Search for the cell housing the specified text and yield its (x, y) center coordinate. 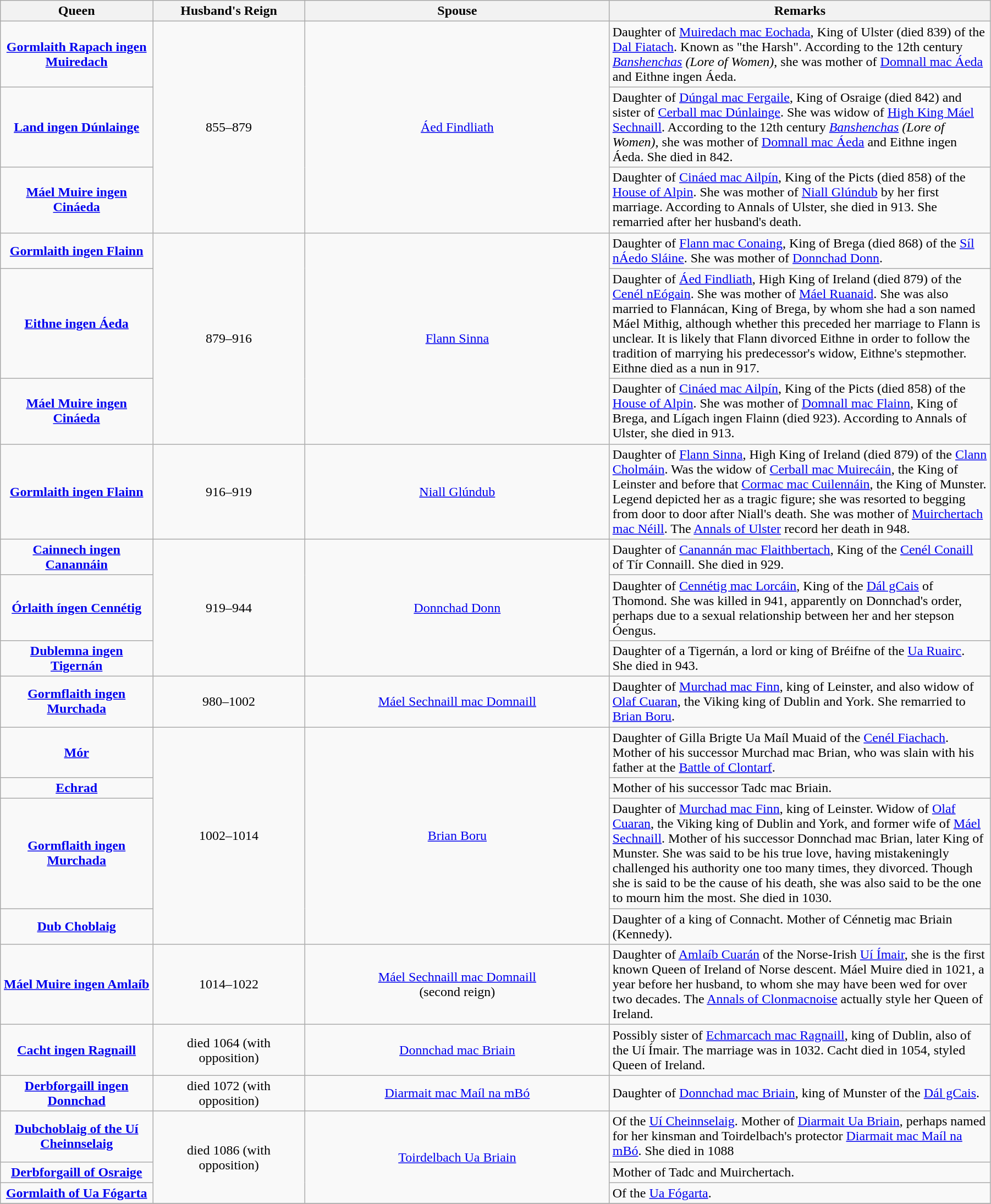
Mór (77, 752)
Donnchad mac Briain (457, 1050)
Gormlaith of Ua Fógarta (77, 1193)
died 1086 (with opposition) (229, 1157)
Donnchad Donn (457, 607)
1014–1022 (229, 985)
Eithne ingen Áeda (77, 323)
Máel Muire ingen Amlaíb (77, 985)
Queen (77, 11)
Daughter of a Tigernán, a lord or king of Bréifne of the Ua Ruairc. She died in 943. (800, 658)
Spouse (457, 11)
919–944 (229, 607)
Cacht ingen Ragnaill (77, 1050)
Mother of Tadc and Muirchertach. (800, 1172)
879–916 (229, 338)
died 1064 (with opposition) (229, 1050)
Derbforgaill ingen Donnchad (77, 1093)
Of the Ua Fógarta. (800, 1193)
Dub Choblaig (77, 926)
Cainnech ingen Canannáin (77, 557)
Flann Sinna (457, 338)
916–919 (229, 492)
Toirdelbach Ua Briain (457, 1157)
Mother of his successor Tadc mac Briain. (800, 788)
Máel Sechnaill mac Domnaill(second reign) (457, 985)
Husband's Reign (229, 11)
Daughter of Donnchad mac Briain, king of Munster of the Dál gCais. (800, 1093)
Echrad (77, 788)
Diarmait mac Maíl na mBó (457, 1093)
Gormlaith Rapach ingen Muiredach (77, 54)
Máel Sechnaill mac Domnaill (457, 701)
died 1072 (with opposition) (229, 1093)
Dubchoblaig of the Uí Cheinnselaig (77, 1136)
Daughter of Canannán mac Flaithbertach, King of the Cenél Conaill of Tír Connaill. She died in 929. (800, 557)
Órlaith íngen Cennétig (77, 607)
Remarks (800, 11)
855–879 (229, 127)
1002–1014 (229, 836)
Daughter of Murchad mac Finn, king of Leinster, and also widow of Olaf Cuaran, the Viking king of Dublin and York. She remarried to Brian Boru. (800, 701)
980–1002 (229, 701)
Daughter of Flann mac Conaing, King of Brega (died 868) of the Síl nÁedo Sláine. She was mother of Donnchad Donn. (800, 251)
Derbforgaill of Osraige (77, 1172)
Niall Glúndub (457, 492)
Brian Boru (457, 836)
Land ingen Dúnlainge (77, 127)
Áed Findliath (457, 127)
Daughter of a king of Connacht. Mother of Cénnetig mac Briain (Kennedy). (800, 926)
Dublemna ingen Tigernán (77, 658)
